Identify which cell holds the provided text, then report its (x, y) central coordinate. 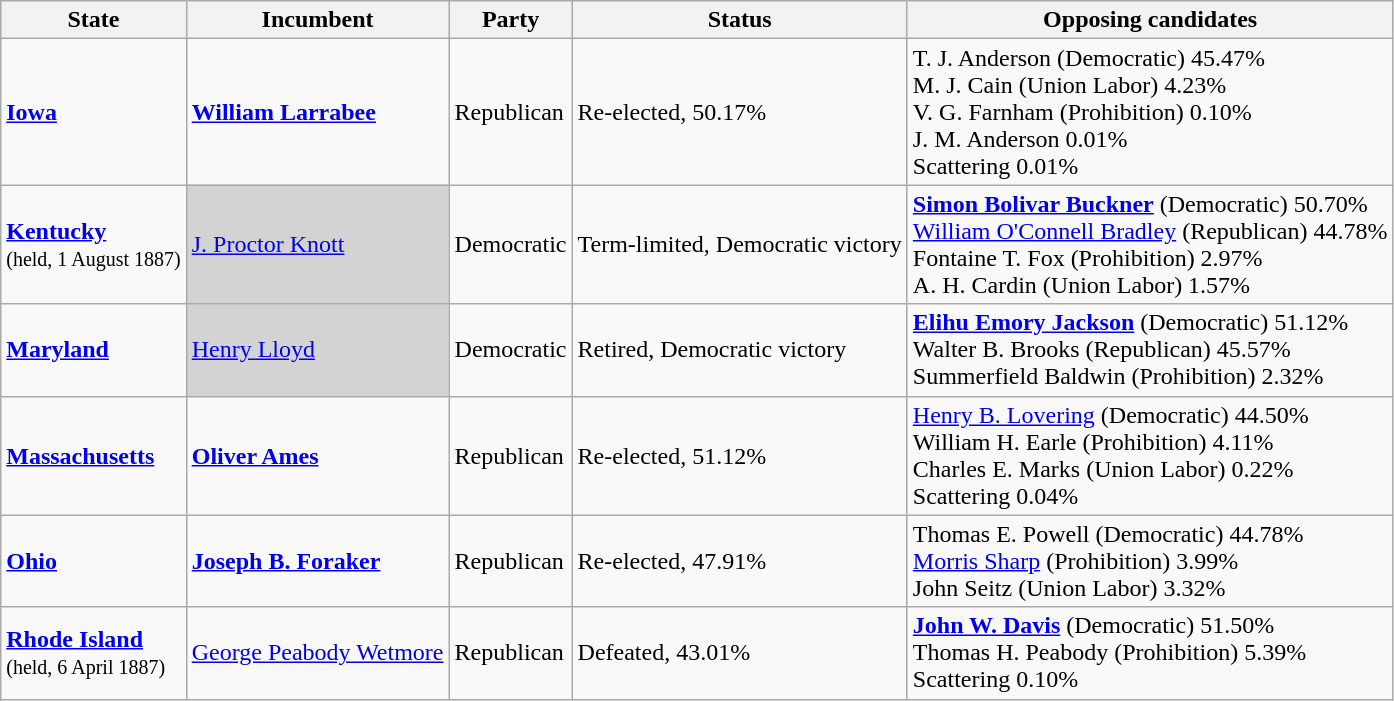
Thomas E. Powell (Democratic) 44.78%Morris Sharp (Prohibition) 3.99%John Seitz (Union Labor) 3.32% (1150, 561)
T. J. Anderson (Democratic) 45.47%M. J. Cain (Union Labor) 4.23%V. G. Farnham (Prohibition) 0.10%J. M. Anderson 0.01%Scattering 0.01% (1150, 112)
Retired, Democratic victory (740, 350)
William Larrabee (318, 112)
J. Proctor Knott (318, 244)
Maryland (94, 350)
Rhode Island(held, 6 April 1887) (94, 653)
John W. Davis (Democratic) 51.50%Thomas H. Peabody (Prohibition) 5.39%Scattering 0.10% (1150, 653)
Joseph B. Foraker (318, 561)
Defeated, 43.01% (740, 653)
Henry B. Lovering (Democratic) 44.50%William H. Earle (Prohibition) 4.11%Charles E. Marks (Union Labor) 0.22%Scattering 0.04% (1150, 456)
Iowa (94, 112)
Oliver Ames (318, 456)
Term-limited, Democratic victory (740, 244)
Re-elected, 47.91% (740, 561)
Re-elected, 50.17% (740, 112)
Opposing candidates (1150, 20)
State (94, 20)
Massachusetts (94, 456)
Henry Lloyd (318, 350)
Elihu Emory Jackson (Democratic) 51.12%Walter B. Brooks (Republican) 45.57%Summerfield Baldwin (Prohibition) 2.32% (1150, 350)
Party (510, 20)
Re-elected, 51.12% (740, 456)
George Peabody Wetmore (318, 653)
Ohio (94, 561)
Incumbent (318, 20)
Kentucky(held, 1 August 1887) (94, 244)
Status (740, 20)
